Search for the cell housing the specified text and yield its (X, Y) center coordinate. 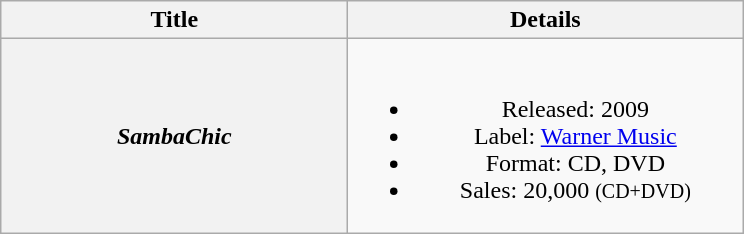
SambaChic (174, 136)
Released: 2009Label: Warner MusicFormat: CD, DVDSales: 20,000 (CD+DVD) (546, 136)
Details (546, 20)
Title (174, 20)
